Search for the cell housing the specified text and yield its (x, y) center coordinate. 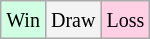
Draw (72, 20)
Loss (126, 20)
Win (24, 20)
